Capture the cell that displays the provided text and extract its (x, y) central coordinate. 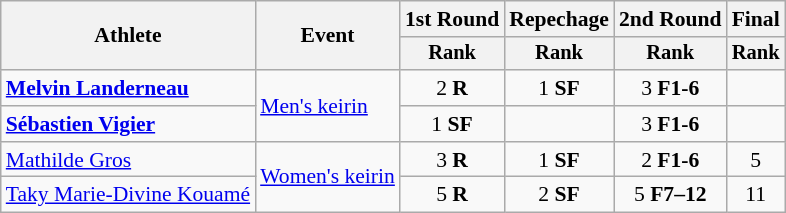
Mathilde Gros (128, 160)
2nd Round (670, 19)
3 R (452, 160)
Event (328, 36)
11 (756, 195)
Athlete (128, 36)
Final (756, 19)
Repechage (559, 19)
5 R (452, 195)
5 (756, 160)
2 SF (559, 195)
Women's keirin (328, 178)
2 R (452, 88)
2 F1-6 (670, 160)
Sébastien Vigier (128, 124)
Men's keirin (328, 106)
5 F7–12 (670, 195)
Melvin Landerneau (128, 88)
1st Round (452, 19)
Taky Marie-Divine Kouamé (128, 195)
